Return [x, y] of the center of cell containing provided text 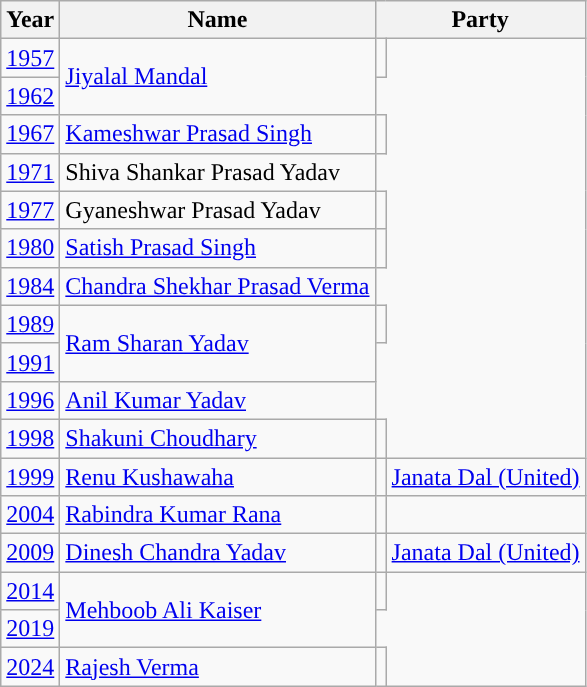
1999 [30, 477]
Rabindra Kumar Rana [218, 515]
Party [480, 20]
Year [30, 20]
Kameshwar Prasad Singh [218, 134]
Renu Kushawaha [218, 477]
1984 [30, 286]
Satish Prasad Singh [218, 248]
Ram Sharan Yadav [218, 343]
1980 [30, 248]
2004 [30, 515]
1977 [30, 210]
Jiyalal Mandal [218, 77]
Rajesh Verma [218, 667]
1971 [30, 172]
2024 [30, 667]
1967 [30, 134]
2014 [30, 591]
1989 [30, 324]
Dinesh Chandra Yadav [218, 553]
Name [218, 20]
Gyaneshwar Prasad Yadav [218, 210]
2019 [30, 629]
1998 [30, 438]
2009 [30, 553]
1962 [30, 96]
1957 [30, 58]
Chandra Shekhar Prasad Verma [218, 286]
Anil Kumar Yadav [218, 400]
1996 [30, 400]
Mehboob Ali Kaiser [218, 610]
1991 [30, 362]
Shiva Shankar Prasad Yadav [218, 172]
Shakuni Choudhary [218, 438]
